Pinpoint the cell where the given text exists, returning its (X, Y) midpoint coordinate. 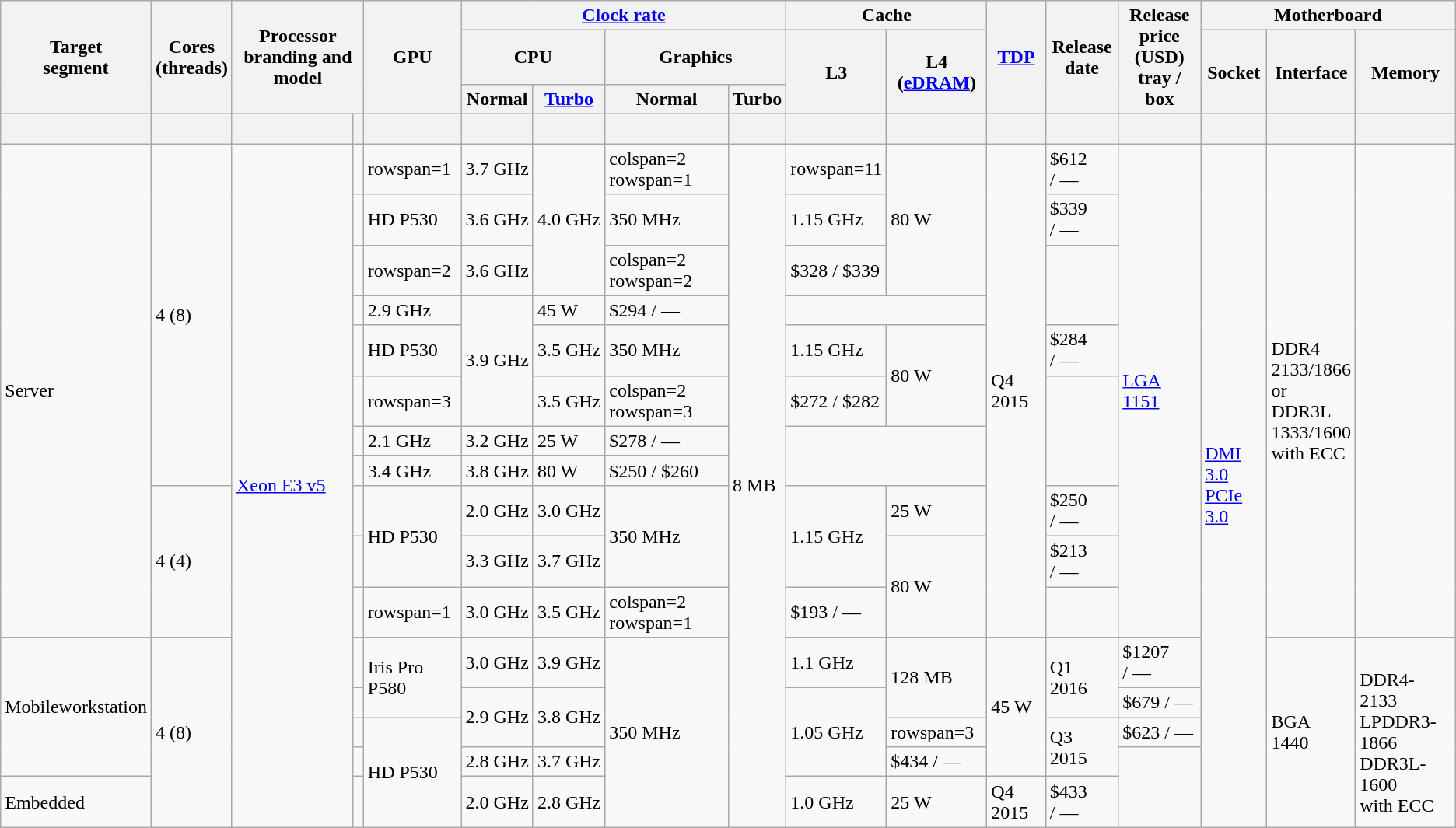
$679 / — (1160, 703)
L3 (837, 72)
Targetsegment (76, 58)
$250 / — (1082, 510)
$328 / $339 (837, 271)
Mobileworkstation (76, 707)
rowspan=2 (412, 271)
128 MB (936, 678)
$250 / $260 (667, 470)
Releaseprice (USD)tray / box (1160, 58)
$193 / — (837, 611)
1.05 GHz (837, 732)
Releasedate (1082, 58)
Processorbranding and model (297, 58)
Clock rate (624, 16)
GPU (412, 58)
BGA1440 (1311, 732)
Cores(threads) (191, 58)
Memory (1406, 72)
Motherboard (1328, 16)
LGA1151 (1160, 390)
CPU (534, 58)
DMI 3.0PCIe 3.0 (1234, 485)
Server (76, 390)
colspan=2 rowspan=2 (667, 271)
$433 / — (1082, 802)
1.0 GHz (837, 802)
8 MB (758, 485)
4.0 GHz (569, 219)
3.4 GHz (412, 470)
Cache (887, 16)
1.1 GHz (837, 662)
Q1 2016 (1082, 678)
Interface (1311, 72)
$1207 / — (1160, 662)
4 (4) (191, 561)
$213 / — (1082, 561)
$612 / — (1082, 169)
DDR4 2133/1866 orDDR3L 1333/1600with ECC (1311, 390)
3.2 GHz (497, 441)
Socket (1234, 72)
rowspan=11 (837, 169)
L4 (eDRAM) (936, 72)
$284 / — (1082, 350)
colspan=2 rowspan=3 (667, 401)
Xeon E3 v5 (292, 485)
Graphics (695, 58)
$294 / — (667, 310)
$272 / $282 (837, 401)
Embedded (76, 802)
$278 / — (667, 441)
DDR4-2133 LPDDR3-1866DDR3L-1600with ECC (1406, 732)
3.3 GHz (497, 561)
$623 / — (1160, 732)
$339 / — (1082, 219)
$434 / — (936, 762)
Iris Pro P580 (412, 678)
TDP (1016, 58)
Q3 2015 (1082, 747)
2.1 GHz (412, 441)
